Return (x, y) of the center of cell containing provided text 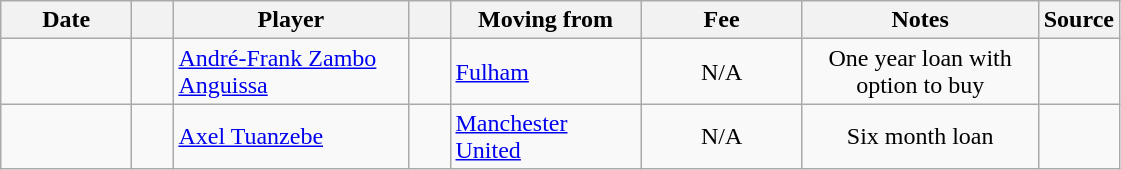
Six month loan (920, 136)
Moving from (546, 20)
Notes (920, 20)
One year loan with option to buy (920, 72)
Player (291, 20)
Date (66, 20)
Source (1078, 20)
André-Frank Zambo Anguissa (291, 72)
Axel Tuanzebe (291, 136)
Fee (722, 20)
Fulham (546, 72)
Manchester United (546, 136)
